Locate the cell with the specified text and output its (x, y) center coordinate. 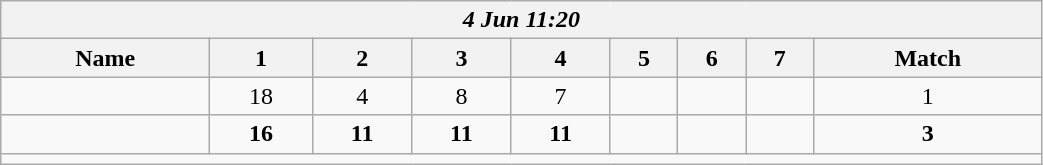
5 (644, 58)
8 (462, 96)
Match (928, 58)
4 Jun 11:20 (522, 20)
2 (362, 58)
18 (262, 96)
Name (106, 58)
6 (712, 58)
16 (262, 134)
